From the cell containing the given text, extract its center point as [X, Y] coordinate. 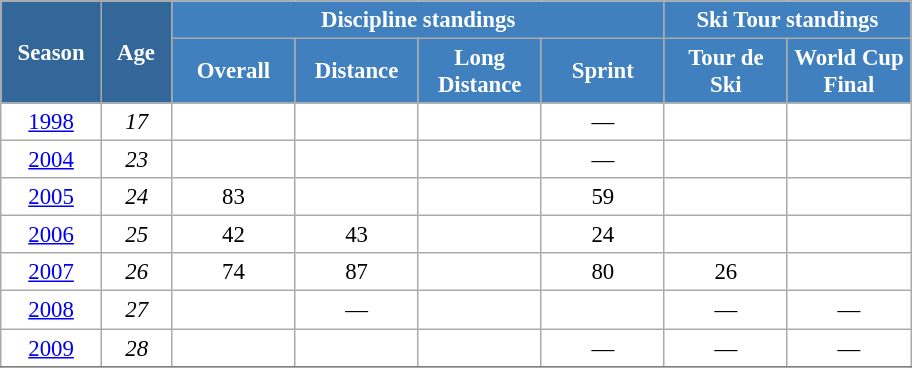
25 [136, 235]
2006 [52, 235]
Overall [234, 72]
43 [356, 235]
2009 [52, 348]
28 [136, 348]
42 [234, 235]
87 [356, 273]
Season [52, 52]
23 [136, 160]
Discipline standings [418, 20]
2007 [52, 273]
Tour deSki [726, 72]
1998 [52, 122]
2005 [52, 197]
Distance [356, 72]
74 [234, 273]
2008 [52, 310]
Long Distance [480, 72]
Ski Tour standings [787, 20]
83 [234, 197]
59 [602, 197]
80 [602, 273]
Age [136, 52]
27 [136, 310]
World CupFinal [848, 72]
2004 [52, 160]
17 [136, 122]
Sprint [602, 72]
